Detect which cell encompasses the target text, then output its (X, Y) center coordinate. 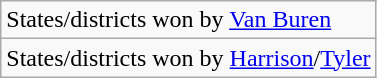
States/districts won by Harrison/Tyler (188, 58)
States/districts won by Van Buren (188, 20)
